Search for the cell housing the specified text and yield its (X, Y) center coordinate. 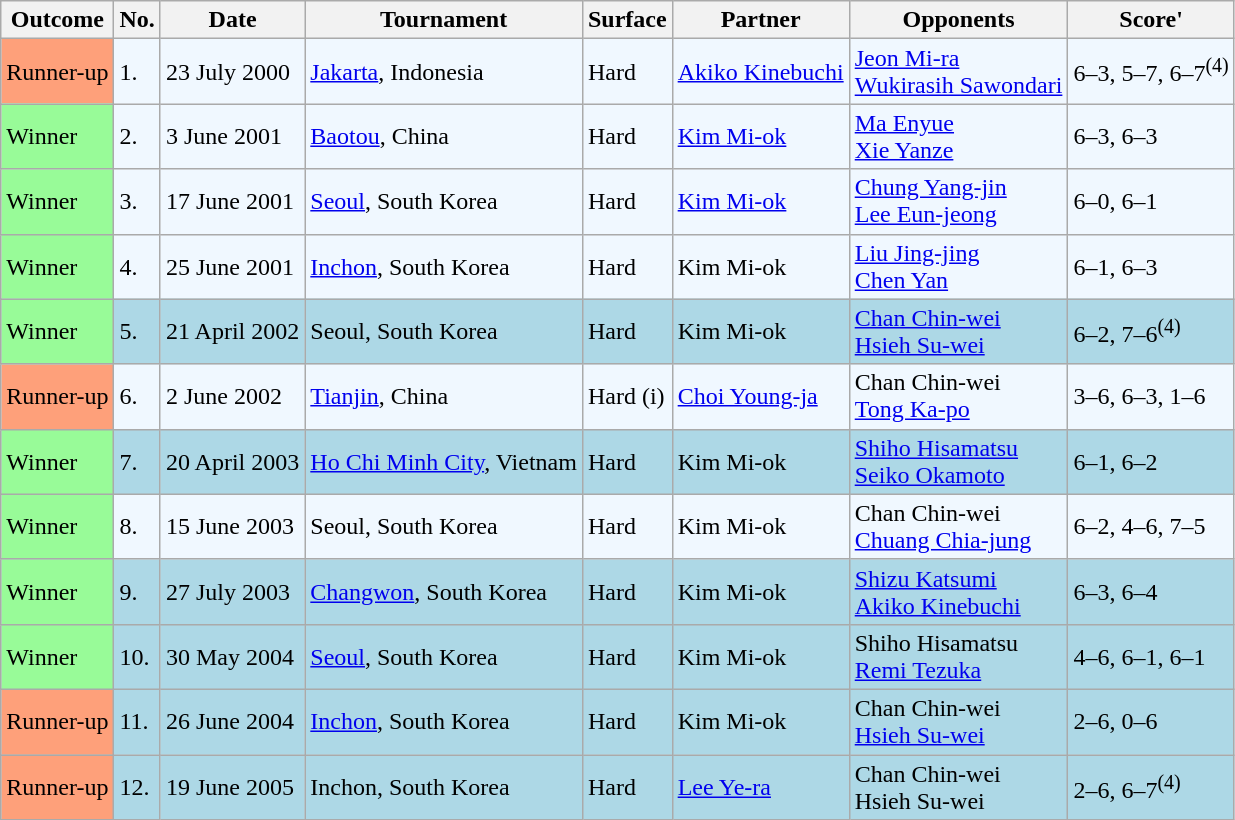
Jakarta, Indonesia (444, 72)
Baotou, China (444, 136)
Date (232, 20)
19 June 2005 (232, 786)
30 May 2004 (232, 656)
1. (137, 72)
8. (137, 526)
3. (137, 202)
2–6, 6–7(4) (1151, 786)
6–2, 7–6(4) (1151, 332)
Chung Yang-jin Lee Eun-jeong (958, 202)
Shizu Katsumi Akiko Kinebuchi (958, 592)
27 July 2003 (232, 592)
6–1, 6–2 (1151, 462)
Shiho Hisamatsu Seiko Okamoto (958, 462)
Opponents (958, 20)
Choi Young-ja (760, 396)
Tianjin, China (444, 396)
Chan Chin-wei Chuang Chia-jung (958, 526)
Surface (627, 20)
3–6, 6–3, 1–6 (1151, 396)
12. (137, 786)
Chan Chin-wei Tong Ka-po (958, 396)
2–6, 0–6 (1151, 722)
5. (137, 332)
2. (137, 136)
Tournament (444, 20)
No. (137, 20)
17 June 2001 (232, 202)
9. (137, 592)
23 July 2000 (232, 72)
4–6, 6–1, 6–1 (1151, 656)
20 April 2003 (232, 462)
6–0, 6–1 (1151, 202)
Akiko Kinebuchi (760, 72)
Shiho Hisamatsu Remi Tezuka (958, 656)
Partner (760, 20)
6. (137, 396)
10. (137, 656)
6–3, 5–7, 6–7(4) (1151, 72)
Ma Enyue Xie Yanze (958, 136)
6–3, 6–3 (1151, 136)
4. (137, 266)
Jeon Mi-ra Wukirasih Sawondari (958, 72)
Ho Chi Minh City, Vietnam (444, 462)
Score' (1151, 20)
7. (137, 462)
21 April 2002 (232, 332)
6–3, 6–4 (1151, 592)
15 June 2003 (232, 526)
3 June 2001 (232, 136)
6–1, 6–3 (1151, 266)
25 June 2001 (232, 266)
Lee Ye-ra (760, 786)
Changwon, South Korea (444, 592)
Hard (i) (627, 396)
6–2, 4–6, 7–5 (1151, 526)
Outcome (58, 20)
26 June 2004 (232, 722)
2 June 2002 (232, 396)
11. (137, 722)
Liu Jing-jing Chen Yan (958, 266)
